Locate the cell with the specified text and output its [X, Y] center coordinate. 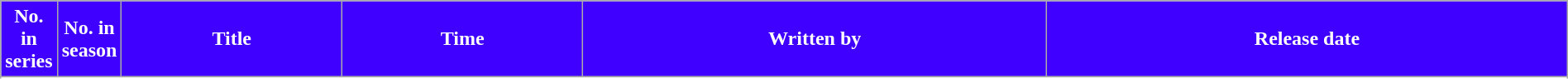
No. inseries [29, 39]
Written by [815, 39]
No. inseason [89, 39]
Release date [1307, 39]
Title [232, 39]
Time [463, 39]
